Search for the cell housing the specified text and yield its [x, y] center coordinate. 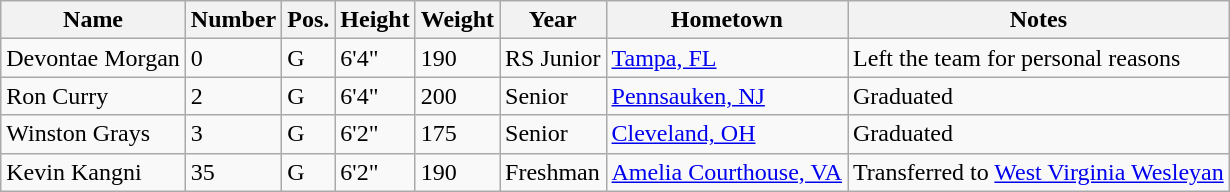
Hometown [727, 20]
Notes [1039, 20]
Pos. [308, 20]
35 [233, 172]
3 [233, 134]
RS Junior [553, 58]
Pennsauken, NJ [727, 96]
Freshman [553, 172]
Weight [457, 20]
175 [457, 134]
Left the team for personal reasons [1039, 58]
Kevin Kangni [94, 172]
2 [233, 96]
Name [94, 20]
Cleveland, OH [727, 134]
Tampa, FL [727, 58]
Height [375, 20]
Transferred to West Virginia Wesleyan [1039, 172]
Amelia Courthouse, VA [727, 172]
Devontae Morgan [94, 58]
Winston Grays [94, 134]
Year [553, 20]
0 [233, 58]
200 [457, 96]
Ron Curry [94, 96]
Number [233, 20]
